Return [x, y] of the center of cell containing provided text 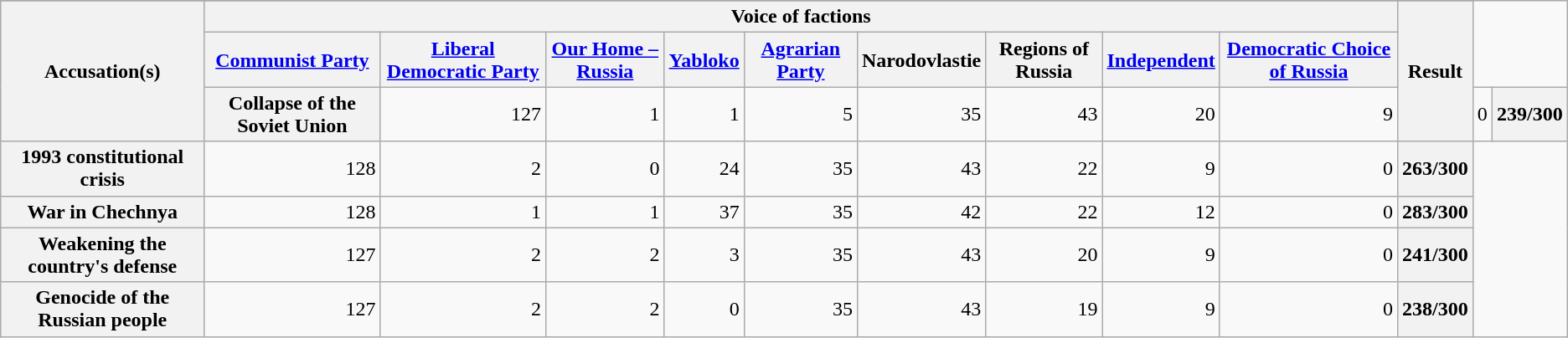
241/300 [1436, 254]
Liberal Democratic Party [463, 60]
238/300 [1436, 310]
Accusation(s) [102, 71]
283/300 [1436, 212]
5 [801, 114]
Collapse of the Soviet Union [292, 114]
Independent [1161, 60]
42 [921, 212]
Result [1436, 71]
Voice of factions [801, 17]
Narodovlastie [921, 60]
1993 constitutional crisis [102, 169]
37 [704, 212]
Genocide of the Russian people [102, 310]
12 [1161, 212]
Communist Party [292, 60]
Our Home – Russia [606, 60]
Weakening the country's defense [102, 254]
Yabloko [704, 60]
239/300 [1529, 114]
19 [1044, 310]
War in Chechnya [102, 212]
Regions of Russia [1044, 60]
3 [704, 254]
263/300 [1436, 169]
24 [704, 169]
Democratic Choice of Russia [1308, 60]
Agrarian Party [801, 60]
